Find where the given text appears and provide that cell's center as (X, Y) coordinate. 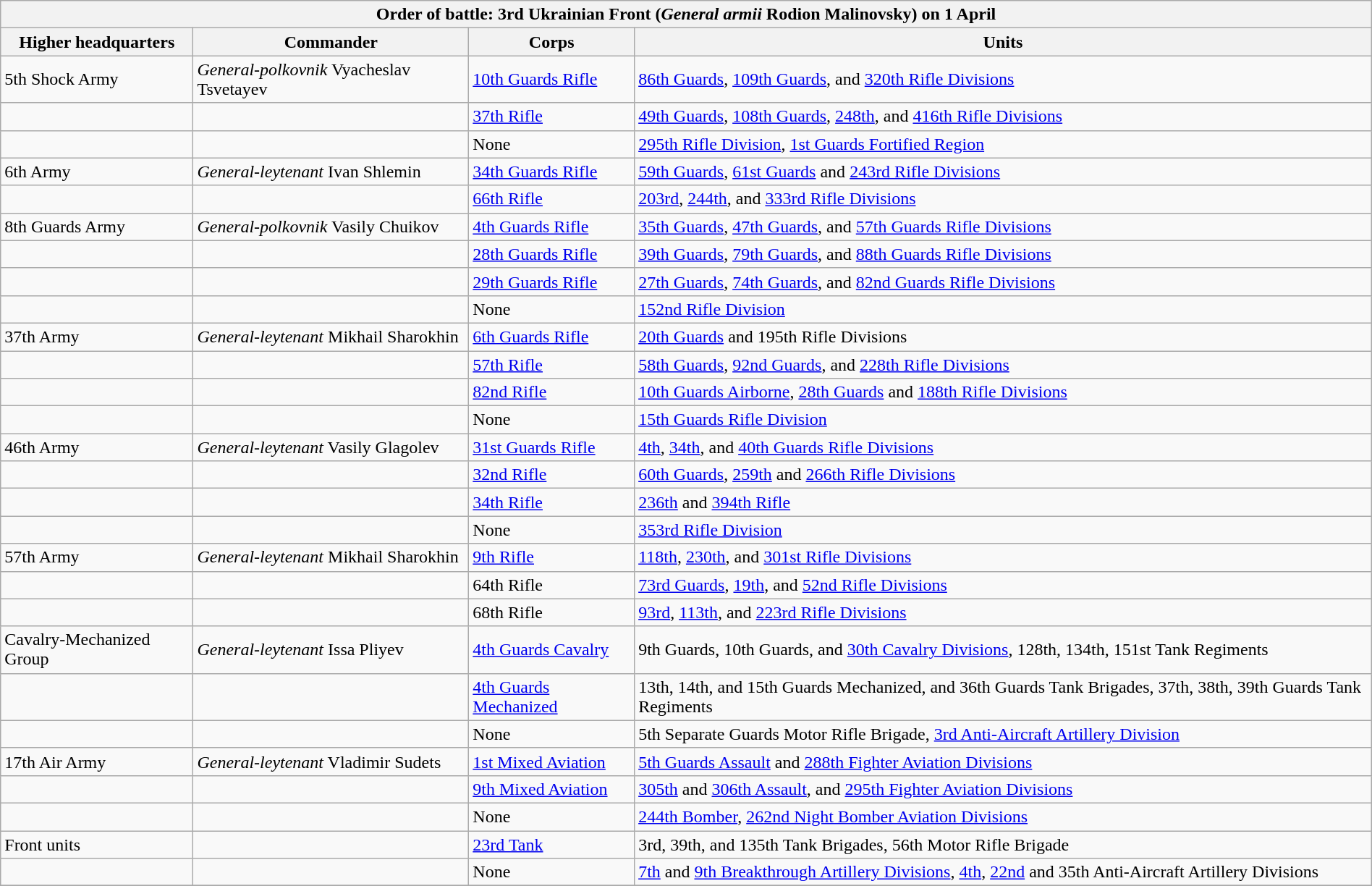
46th Army (97, 447)
27th Guards, 74th Guards, and 82nd Guards Rifle Divisions (1003, 282)
General-leytenant Vladimir Sudets (331, 761)
37th Army (97, 337)
60th Guards, 259th and 266th Rifle Divisions (1003, 475)
236th and 394th Rifle (1003, 502)
203rd, 244th, and 333rd Rifle Divisions (1003, 199)
General-leytenant Ivan Shlemin (331, 172)
31st Guards Rifle (551, 447)
13th, 14th, and 15th Guards Mechanized, and 36th Guards Tank Brigades, 37th, 38th, 39th Guards Tank Regiments (1003, 696)
Order of battle: 3rd Ukrainian Front (General armii Rodion Malinovsky) on 1 April (686, 14)
3rd, 39th, and 135th Tank Brigades, 56th Motor Rifle Brigade (1003, 845)
86th Guards, 109th Guards, and 320th Rifle Divisions (1003, 80)
32nd Rifle (551, 475)
9th Guards, 10th Guards, and 30th Cavalry Divisions, 128th, 134th, 151st Tank Regiments (1003, 650)
34th Rifle (551, 502)
29th Guards Rifle (551, 282)
4th Guards Mechanized (551, 696)
39th Guards, 79th Guards, and 88th Guards Rifle Divisions (1003, 254)
118th, 230th, and 301st Rifle Divisions (1003, 557)
10th Guards Rifle (551, 80)
Higher headquarters (97, 42)
1st Mixed Aviation (551, 761)
4th Guards Rifle (551, 227)
Units (1003, 42)
9th Mixed Aviation (551, 789)
General-leytenant Vasily Glagolev (331, 447)
66th Rifle (551, 199)
9th Rifle (551, 557)
23rd Tank (551, 845)
General-polkovnik Vyacheslav Tsvetayev (331, 80)
4th, 34th, and 40th Guards Rifle Divisions (1003, 447)
35th Guards, 47th Guards, and 57th Guards Rifle Divisions (1003, 227)
57th Army (97, 557)
Commander (331, 42)
34th Guards Rifle (551, 172)
37th Rifle (551, 117)
Corps (551, 42)
5th Guards Assault and 288th Fighter Aviation Divisions (1003, 761)
20th Guards and 195th Rifle Divisions (1003, 337)
152nd Rifle Division (1003, 309)
Cavalry-Mechanized Group (97, 650)
68th Rifle (551, 612)
15th Guards Rifle Division (1003, 420)
6th Guards Rifle (551, 337)
64th Rifle (551, 585)
10th Guards Airborne, 28th Guards and 188th Rifle Divisions (1003, 392)
244th Bomber, 262nd Night Bomber Aviation Divisions (1003, 817)
59th Guards, 61st Guards and 243rd Rifle Divisions (1003, 172)
353rd Rifle Division (1003, 530)
28th Guards Rifle (551, 254)
5th Separate Guards Motor Rifle Brigade, 3rd Anti-Aircraft Artillery Division (1003, 734)
93rd, 113th, and 223rd Rifle Divisions (1003, 612)
57th Rifle (551, 364)
7th and 9th Breakthrough Artillery Divisions, 4th, 22nd and 35th Anti-Aircraft Artillery Divisions (1003, 872)
5th Shock Army (97, 80)
General-leytenant Issa Pliyev (331, 650)
17th Air Army (97, 761)
82nd Rifle (551, 392)
58th Guards, 92nd Guards, and 228th Rifle Divisions (1003, 364)
73rd Guards, 19th, and 52nd Rifle Divisions (1003, 585)
295th Rifle Division, 1st Guards Fortified Region (1003, 144)
4th Guards Cavalry (551, 650)
49th Guards, 108th Guards, 248th, and 416th Rifle Divisions (1003, 117)
6th Army (97, 172)
8th Guards Army (97, 227)
General-polkovnik Vasily Chuikov (331, 227)
305th and 306th Assault, and 295th Fighter Aviation Divisions (1003, 789)
Front units (97, 845)
